Detect which cell encompasses the target text, then output its (X, Y) center coordinate. 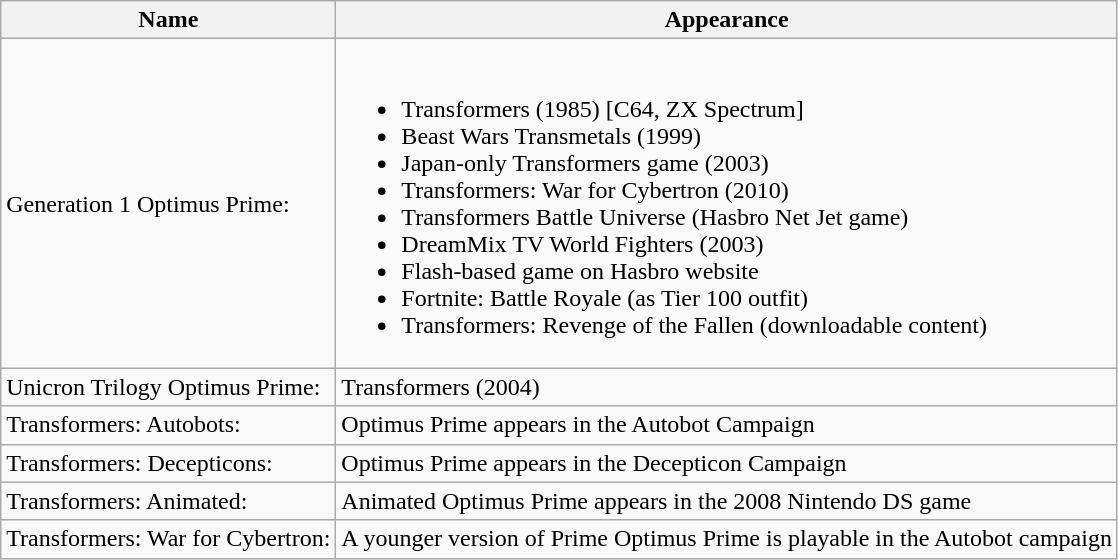
Transformers: Animated: (168, 501)
Transformers: Decepticons: (168, 463)
Transformers: Autobots: (168, 425)
Optimus Prime appears in the Autobot Campaign (727, 425)
Optimus Prime appears in the Decepticon Campaign (727, 463)
Unicron Trilogy Optimus Prime: (168, 387)
Animated Optimus Prime appears in the 2008 Nintendo DS game (727, 501)
Name (168, 20)
Transformers (2004) (727, 387)
A younger version of Prime Optimus Prime is playable in the Autobot campaign (727, 539)
Appearance (727, 20)
Generation 1 Optimus Prime: (168, 204)
Transformers: War for Cybertron: (168, 539)
